From the cell containing the given text, extract its center point as [x, y] coordinate. 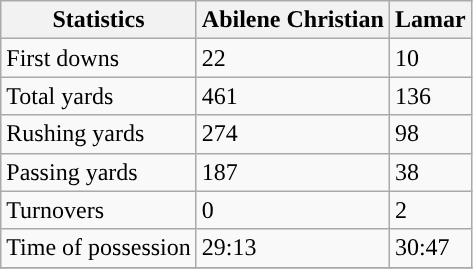
First downs [99, 58]
30:47 [430, 248]
22 [292, 58]
187 [292, 172]
Rushing yards [99, 134]
Statistics [99, 20]
Time of possession [99, 248]
Total yards [99, 96]
98 [430, 134]
29:13 [292, 248]
10 [430, 58]
136 [430, 96]
38 [430, 172]
Lamar [430, 20]
Turnovers [99, 210]
Abilene Christian [292, 20]
461 [292, 96]
2 [430, 210]
Passing yards [99, 172]
0 [292, 210]
274 [292, 134]
